Scan for the cell matching the given text and deliver its [x, y] coordinate at center. 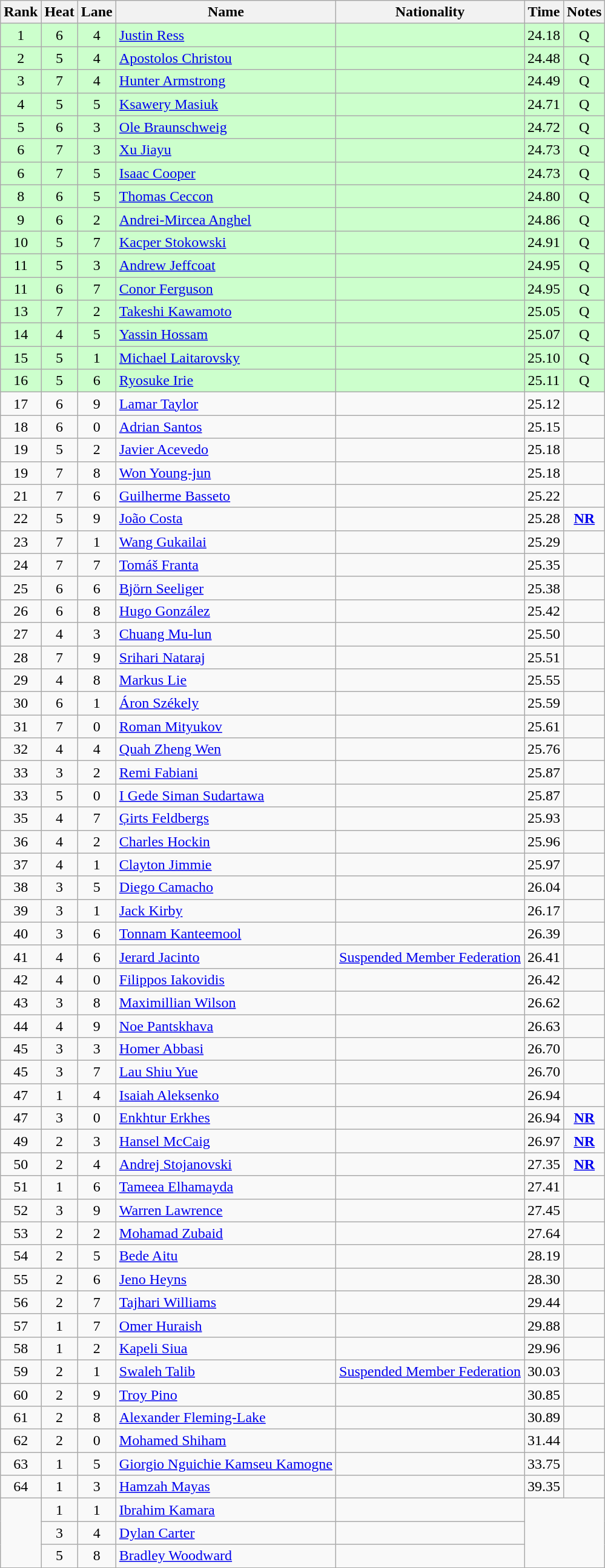
28.19 [544, 1256]
Xu Jiayu [225, 150]
33.75 [544, 1464]
26.63 [544, 1026]
25.15 [544, 427]
Maximillian Wilson [225, 1003]
43 [21, 1003]
36 [21, 842]
25.42 [544, 611]
25.55 [544, 680]
42 [21, 980]
Filippos Iakovidis [225, 980]
39.35 [544, 1487]
44 [21, 1026]
24.86 [544, 219]
Lane [97, 12]
21 [21, 496]
Guilherme Basseto [225, 496]
Áron Székely [225, 703]
Jack Kirby [225, 911]
25.12 [544, 404]
24.71 [544, 104]
57 [21, 1325]
30.85 [544, 1394]
24 [21, 565]
27.64 [544, 1233]
25.22 [544, 496]
Homer Abbasi [225, 1049]
25.05 [544, 312]
Thomas Ceccon [225, 196]
23 [21, 542]
Bradley Woodward [225, 1556]
26.39 [544, 934]
25.93 [544, 819]
30.03 [544, 1371]
53 [21, 1233]
25.59 [544, 703]
49 [21, 1141]
25.51 [544, 657]
35 [21, 819]
Quah Zheng Wen [225, 749]
Omer Huraish [225, 1325]
38 [21, 888]
29 [21, 680]
50 [21, 1164]
22 [21, 519]
24.48 [544, 58]
Isaiah Aleksenko [225, 1095]
25.28 [544, 519]
28.30 [544, 1279]
14 [21, 335]
31 [21, 726]
52 [21, 1210]
Tonnam Kanteemool [225, 934]
Andrei-Mircea Anghel [225, 219]
Michael Laitarovsky [225, 358]
26.04 [544, 888]
25.38 [544, 588]
Giorgio Nguichie Kamseu Kamogne [225, 1464]
Tajhari Williams [225, 1302]
Name [225, 12]
25.35 [544, 565]
Kapeli Siua [225, 1348]
Apostolos Christou [225, 58]
Takeshi Kawamoto [225, 312]
26 [21, 611]
Andrej Stojanovski [225, 1164]
63 [21, 1464]
27.41 [544, 1187]
Remi Fabiani [225, 772]
Wang Gukailai [225, 542]
25.11 [544, 381]
25.61 [544, 726]
26.62 [544, 1003]
26.17 [544, 911]
Diego Camacho [225, 888]
25.07 [544, 335]
Tameea Elhamayda [225, 1187]
55 [21, 1279]
Hugo González [225, 611]
Yassin Hossam [225, 335]
60 [21, 1394]
28 [21, 657]
I Gede Siman Sudartawa [225, 796]
Javier Acevedo [225, 450]
64 [21, 1487]
Justin Ress [225, 35]
29.44 [544, 1302]
Ibrahim Kamara [225, 1510]
26.41 [544, 957]
Troy Pino [225, 1394]
59 [21, 1371]
Enkhtur Erkhes [225, 1118]
Clayton Jimmie [225, 865]
24.91 [544, 242]
Lamar Taylor [225, 404]
24.18 [544, 35]
25.76 [544, 749]
Time [544, 12]
29.88 [544, 1325]
27.45 [544, 1210]
Warren Lawrence [225, 1210]
Conor Ferguson [225, 289]
Ryosuke Irie [225, 381]
Tomáš Franta [225, 565]
Swaleh Talib [225, 1371]
62 [21, 1441]
Andrew Jeffcoat [225, 265]
Björn Seeliger [225, 588]
29.96 [544, 1348]
Dylan Carter [225, 1533]
Mohamed Shiham [225, 1441]
15 [21, 358]
Kacper Stokowski [225, 242]
Heat [59, 12]
Hamzah Mayas [225, 1487]
25 [21, 588]
13 [21, 312]
Nationality [430, 12]
Notes [584, 12]
17 [21, 404]
24.49 [544, 81]
Alexander Fleming-Lake [225, 1418]
Ksawery Masiuk [225, 104]
30.89 [544, 1418]
Ole Braunschweig [225, 127]
Rank [21, 12]
26.42 [544, 980]
Hunter Armstrong [225, 81]
31.44 [544, 1441]
25.10 [544, 358]
40 [21, 934]
Hansel McCaig [225, 1141]
Markus Lie [225, 680]
25.97 [544, 865]
37 [21, 865]
25.96 [544, 842]
25.50 [544, 634]
Isaac Cooper [225, 173]
Chuang Mu-lun [225, 634]
Mohamad Zubaid [225, 1233]
10 [21, 242]
Charles Hockin [225, 842]
Ģirts Feldbergs [225, 819]
26.97 [544, 1141]
Jeno Heyns [225, 1279]
18 [21, 427]
30 [21, 703]
54 [21, 1256]
61 [21, 1418]
Adrian Santos [225, 427]
41 [21, 957]
Roman Mityukov [225, 726]
Won Young-jun [225, 473]
27 [21, 634]
Bede Aitu [225, 1256]
Lau Shiu Yue [225, 1072]
58 [21, 1348]
51 [21, 1187]
56 [21, 1302]
Jerard Jacinto [225, 957]
24.80 [544, 196]
25.29 [544, 542]
16 [21, 381]
João Costa [225, 519]
32 [21, 749]
27.35 [544, 1164]
Noe Pantskhava [225, 1026]
24.72 [544, 127]
Srihari Nataraj [225, 657]
39 [21, 911]
